Locate the cell with the specified text and output its (x, y) center coordinate. 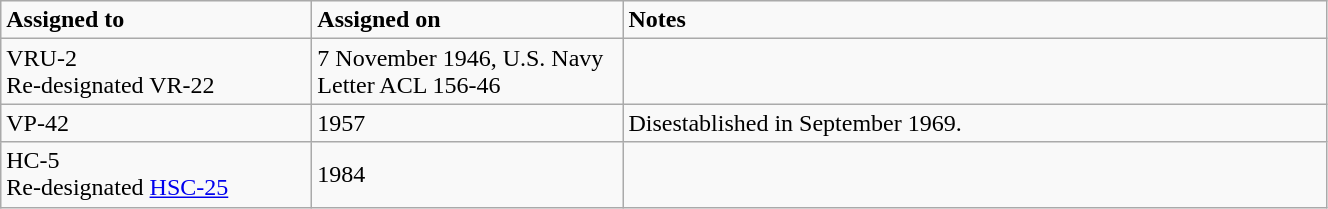
Assigned on (468, 20)
7 November 1946, U.S. Navy Letter ACL 156-46 (468, 72)
1984 (468, 174)
HC-5Re-designated HSC-25 (156, 174)
VP-42 (156, 123)
VRU-2Re-designated VR-22 (156, 72)
Disestablished in September 1969. (975, 123)
Assigned to (156, 20)
1957 (468, 123)
Notes (975, 20)
